Capture the cell that displays the provided text and extract its [x, y] central coordinate. 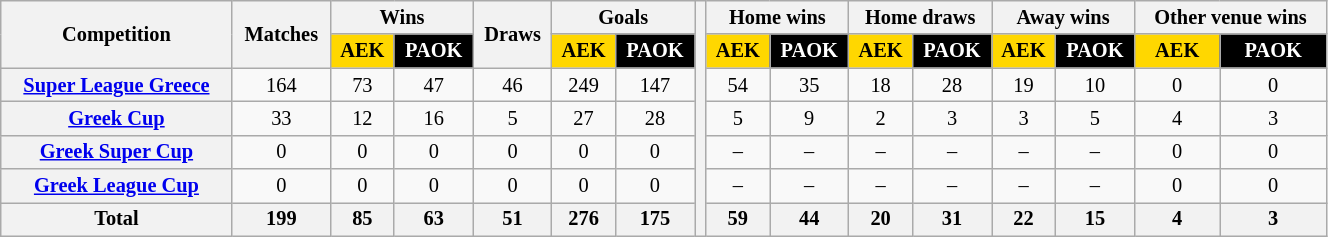
Total [116, 219]
Competition [116, 34]
15 [1094, 219]
Home wins [778, 17]
249 [584, 85]
16 [434, 118]
46 [512, 85]
147 [654, 85]
164 [281, 85]
59 [738, 219]
63 [434, 219]
73 [363, 85]
Other venue wins [1231, 17]
44 [810, 219]
199 [281, 219]
20 [881, 219]
Matches [281, 34]
35 [810, 85]
Away wins [1064, 17]
Greek Super Cup [116, 152]
Home draws [920, 17]
54 [738, 85]
Goals [624, 17]
18 [881, 85]
85 [363, 219]
175 [654, 219]
33 [281, 118]
Super League Greece [116, 85]
27 [584, 118]
51 [512, 219]
47 [434, 85]
19 [1024, 85]
12 [363, 118]
31 [952, 219]
Greek Cup [116, 118]
22 [1024, 219]
10 [1094, 85]
Draws [512, 34]
276 [584, 219]
9 [810, 118]
Greek League Cup [116, 186]
2 [881, 118]
Wins [402, 17]
